Determine the (x, y) coordinate at the center of the cell enclosing the given text.  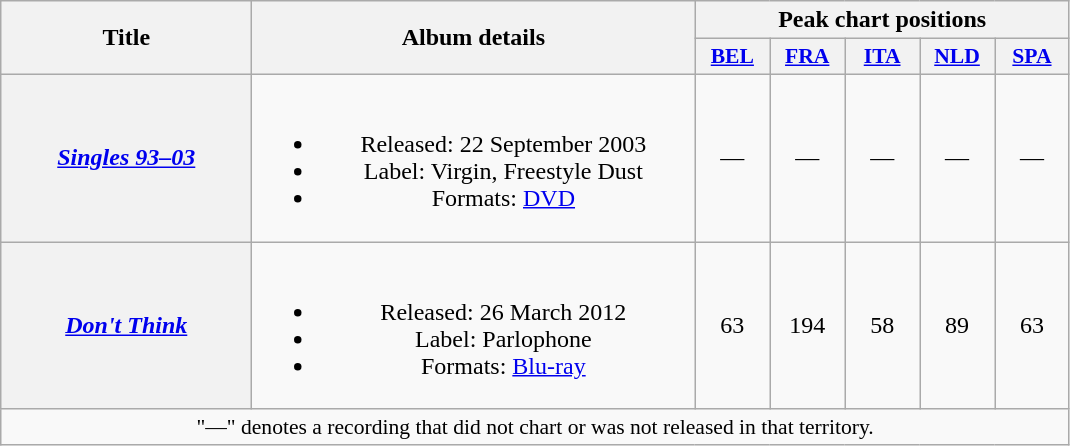
Released: 22 September 2003Label: Virgin, Freestyle DustFormats: DVD (474, 158)
Peak chart positions (882, 20)
Album details (474, 38)
89 (958, 326)
NLD (958, 57)
Title (126, 38)
FRA (808, 57)
BEL (732, 57)
ITA (882, 57)
194 (808, 326)
Singles 93–03 (126, 158)
Released: 26 March 2012Label: ParlophoneFormats: Blu-ray (474, 326)
SPA (1032, 57)
Don't Think (126, 326)
58 (882, 326)
"—" denotes a recording that did not chart or was not released in that territory. (536, 427)
